Return (x, y) of the center of cell containing provided text 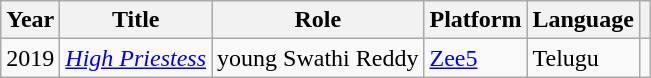
Role (318, 20)
2019 (30, 58)
Platform (476, 20)
Zee5 (476, 58)
Language (583, 20)
Title (136, 20)
Year (30, 20)
Telugu (583, 58)
young Swathi Reddy (318, 58)
High Priestess (136, 58)
